Identify which cell holds the provided text, then report its [X, Y] central coordinate. 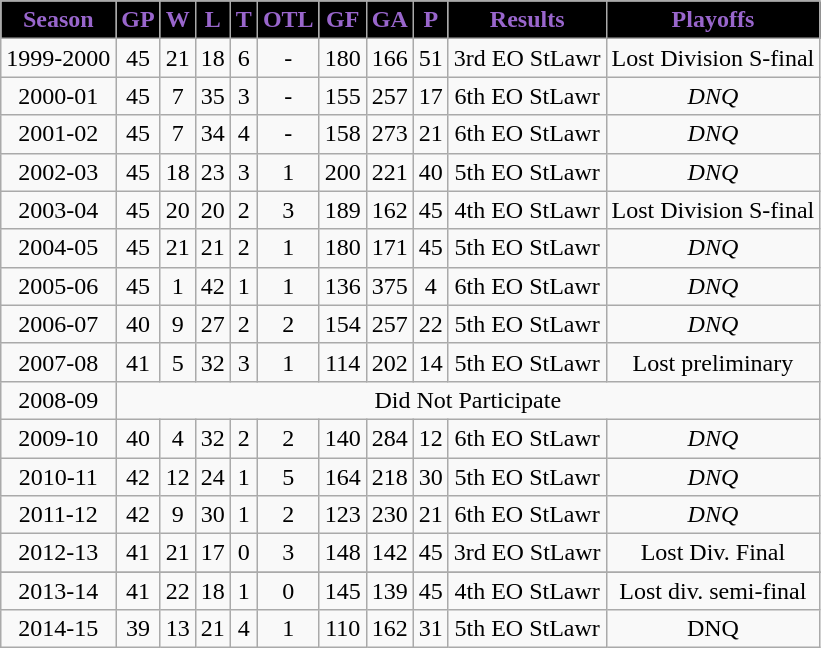
158 [342, 134]
24 [212, 477]
6 [244, 58]
136 [342, 286]
114 [342, 362]
2002-03 [58, 172]
GA [390, 20]
W [178, 20]
23 [212, 172]
2001-02 [58, 134]
284 [390, 438]
273 [390, 134]
35 [212, 96]
Playoffs [713, 20]
221 [390, 172]
145 [342, 591]
189 [342, 210]
31 [430, 629]
13 [178, 629]
218 [390, 477]
2004-05 [58, 248]
230 [390, 515]
2013-14 [58, 591]
2012-13 [58, 553]
2010-11 [58, 477]
110 [342, 629]
164 [342, 477]
2009-10 [58, 438]
Lost preliminary [713, 362]
140 [342, 438]
2006-07 [58, 324]
Lost Div. Final [713, 553]
154 [342, 324]
202 [390, 362]
375 [390, 286]
2007-08 [58, 362]
1999-2000 [58, 58]
166 [390, 58]
Did Not Participate [468, 400]
171 [390, 248]
Results [527, 20]
Lost div. semi-final [713, 591]
123 [342, 515]
27 [212, 324]
139 [390, 591]
OTL [288, 20]
T [244, 20]
34 [212, 134]
200 [342, 172]
51 [430, 58]
2003-04 [58, 210]
2000-01 [58, 96]
L [212, 20]
P [430, 20]
GP [138, 20]
2005-06 [58, 286]
142 [390, 553]
39 [138, 629]
2011-12 [58, 515]
Season [58, 20]
148 [342, 553]
155 [342, 96]
14 [430, 362]
GF [342, 20]
2008-09 [58, 400]
2014-15 [58, 629]
